Capture the cell that displays the provided text and extract its [x, y] central coordinate. 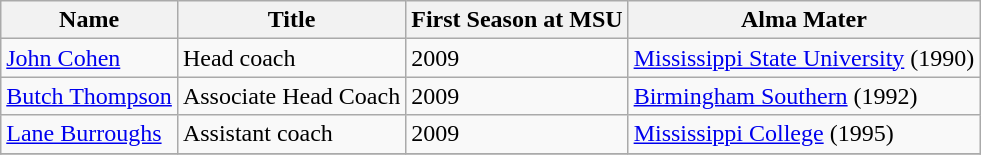
Mississippi College (1995) [804, 134]
Alma Mater [804, 20]
Title [291, 20]
Name [90, 20]
Butch Thompson [90, 96]
Birmingham Southern (1992) [804, 96]
Head coach [291, 58]
First Season at MSU [517, 20]
Associate Head Coach [291, 96]
Mississippi State University (1990) [804, 58]
Assistant coach [291, 134]
John Cohen [90, 58]
Lane Burroughs [90, 134]
